Capture the cell that displays the provided text and extract its (X, Y) central coordinate. 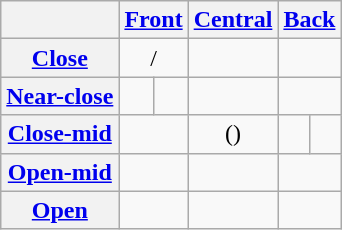
/ (154, 58)
Near-close (60, 96)
() (233, 134)
Open (60, 210)
Front (154, 20)
Open-mid (60, 172)
Close-mid (60, 134)
Close (60, 58)
Back (310, 20)
Central (233, 20)
